Identify which cell holds the provided text, then report its [x, y] central coordinate. 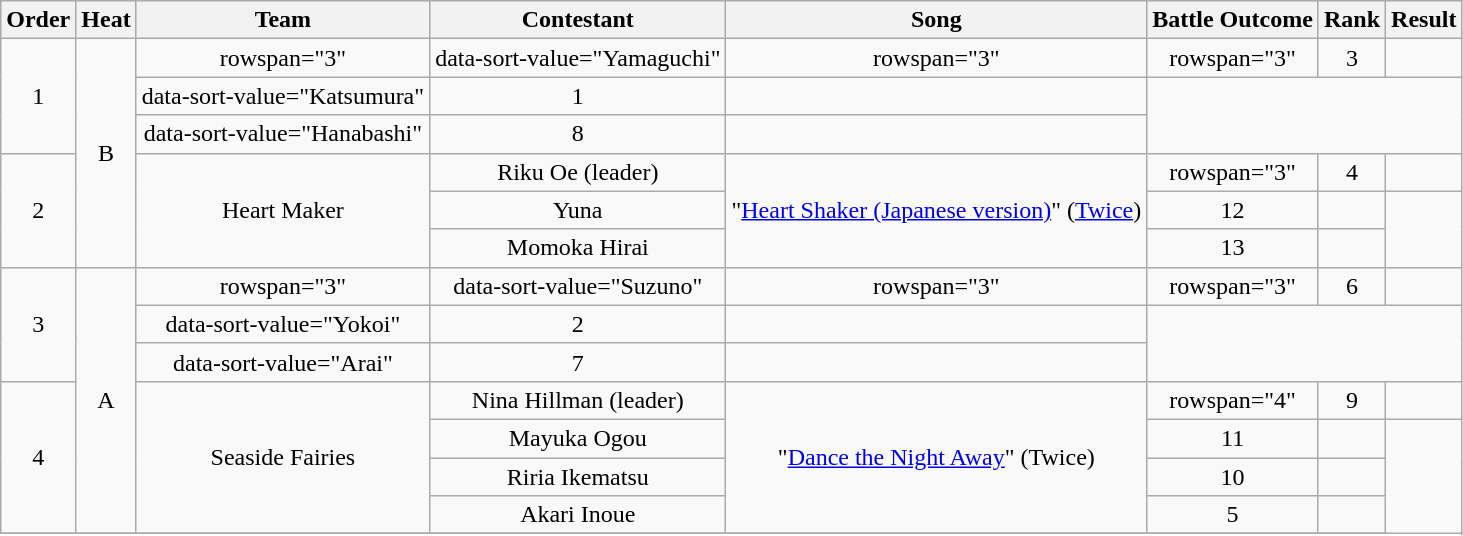
6 [1352, 286]
Order [38, 20]
Rank [1352, 20]
A [106, 400]
data-sort-value="Suzuno" [578, 286]
"Dance the Night Away" (Twice) [936, 457]
11 [1233, 438]
Momoka Hirai [578, 248]
data-sort-value="Katsumura" [282, 96]
7 [578, 362]
data-sort-value="Arai" [282, 362]
Song [936, 20]
Heat [106, 20]
B [106, 153]
Contestant [578, 20]
data-sort-value="Hanabashi" [282, 134]
5 [1233, 515]
data-sort-value="Yokoi" [282, 324]
Seaside Fairies [282, 457]
rowspan="4" [1233, 400]
Team [282, 20]
9 [1352, 400]
8 [578, 134]
Yuna [578, 210]
Akari Inoue [578, 515]
12 [1233, 210]
Nina Hillman (leader) [578, 400]
Riku Oe (leader) [578, 172]
Riria Ikematsu [578, 477]
10 [1233, 477]
Result [1424, 20]
Battle Outcome [1233, 20]
Heart Maker [282, 210]
13 [1233, 248]
data-sort-value="Yamaguchi" [578, 58]
"Heart Shaker (Japanese version)" (Twice) [936, 210]
Mayuka Ogou [578, 438]
